Determine the [x, y] coordinate at the center of the cell enclosing the given text.  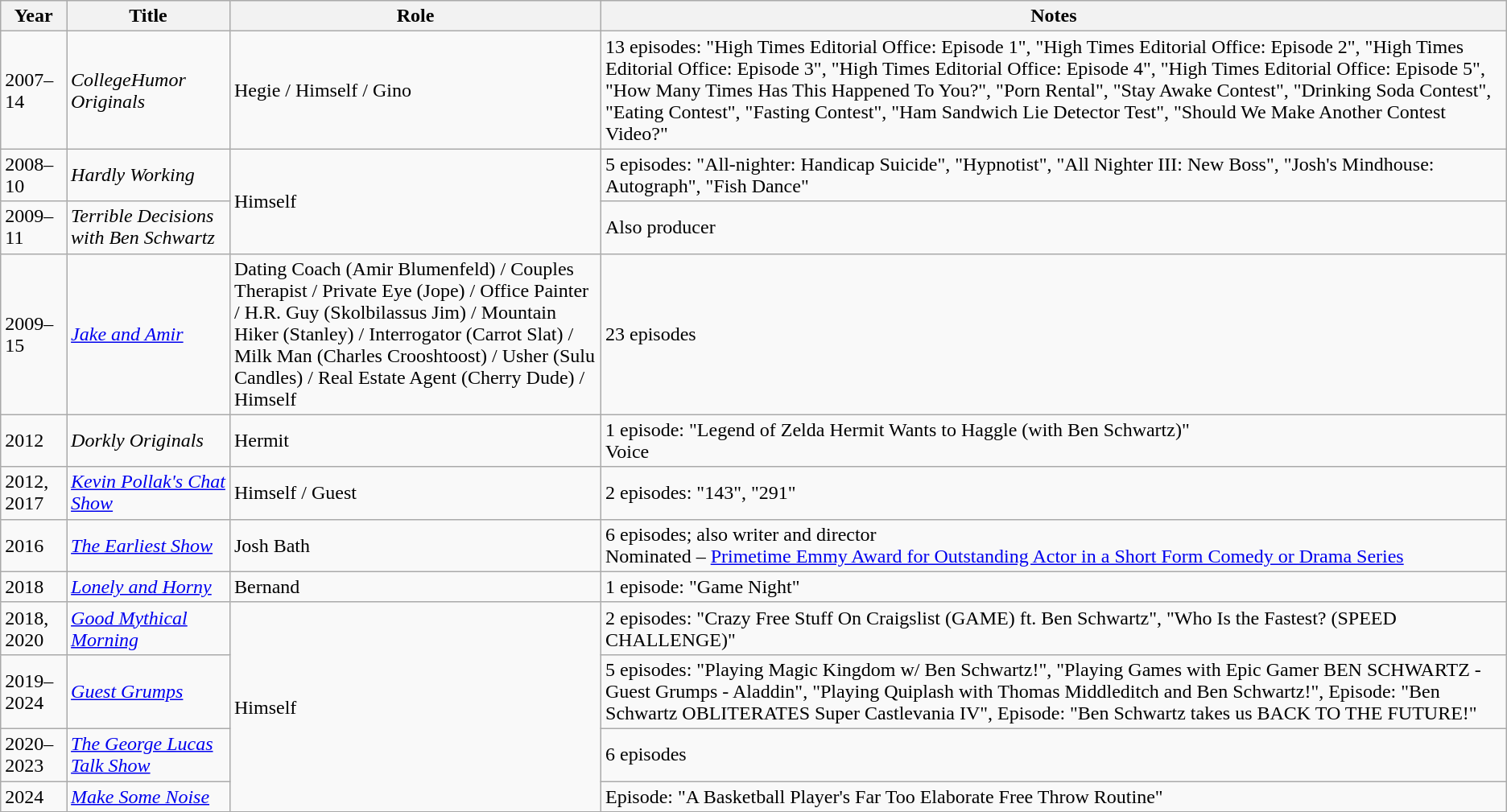
23 episodes [1055, 334]
Hardly Working [148, 175]
The George Lucas Talk Show [148, 755]
6 episodes; also writer and directorNominated – Primetime Emmy Award for Outstanding Actor in a Short Form Comedy or Drama Series [1055, 546]
Year [34, 16]
2018, 2020 [34, 628]
2007–14 [34, 90]
2 episodes: "Crazy Free Stuff On Craigslist (GAME) ft. Ben Schwartz", "Who Is the Fastest? (SPEED CHALLENGE)" [1055, 628]
2009–15 [34, 334]
Jake and Amir [148, 334]
Title [148, 16]
2012, 2017 [34, 493]
Good Mythical Morning [148, 628]
Kevin Pollak's Chat Show [148, 493]
The Earliest Show [148, 546]
Role [415, 16]
Hegie / Himself / Gino [415, 90]
2019–2024 [34, 691]
5 episodes: "All-nighter: Handicap Suicide", "Hypnotist", "All Nighter III: New Boss", "Josh's Mindhouse: Autograph", "Fish Dance" [1055, 175]
Terrible Decisions with Ben Schwartz [148, 227]
1 episode: "Game Night" [1055, 587]
6 episodes [1055, 755]
Notes [1055, 16]
2009–11 [34, 227]
CollegeHumor Originals [148, 90]
Hermit [415, 441]
2016 [34, 546]
2024 [34, 796]
2008–10 [34, 175]
Bernand [415, 587]
Himself / Guest [415, 493]
Dorkly Originals [148, 441]
2 episodes: "143", "291" [1055, 493]
2018 [34, 587]
2012 [34, 441]
Also producer [1055, 227]
2020–2023 [34, 755]
Episode: "A Basketball Player's Far Too Elaborate Free Throw Routine" [1055, 796]
Josh Bath [415, 546]
1 episode: "Legend of Zelda Hermit Wants to Haggle (with Ben Schwartz)"Voice [1055, 441]
Lonely and Horny [148, 587]
Make Some Noise [148, 796]
Guest Grumps [148, 691]
